Detect which cell encompasses the target text, then output its [x, y] center coordinate. 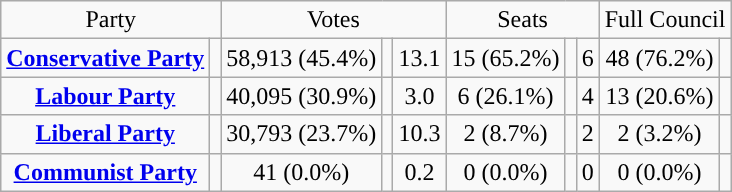
2 (8.7%) [506, 134]
30,793 (23.7%) [302, 134]
0.2 [420, 172]
10.3 [420, 134]
Seats [522, 20]
2 (3.2%) [660, 134]
4 [588, 96]
Labour Party [106, 96]
Liberal Party [106, 134]
40,095 (30.9%) [302, 96]
48 (76.2%) [660, 58]
15 (65.2%) [506, 58]
Votes [334, 20]
Communist Party [106, 172]
41 (0.0%) [302, 172]
6 [588, 58]
58,913 (45.4%) [302, 58]
6 (26.1%) [506, 96]
Conservative Party [106, 58]
0 [588, 172]
3.0 [420, 96]
Full Council [665, 20]
13.1 [420, 58]
Party [111, 20]
13 (20.6%) [660, 96]
2 [588, 134]
